Return [X, Y] of the center of cell containing provided text 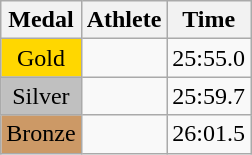
Silver [41, 96]
25:55.0 [209, 58]
26:01.5 [209, 134]
Bronze [41, 134]
Athlete [124, 20]
Time [209, 20]
25:59.7 [209, 96]
Gold [41, 58]
Medal [41, 20]
